Identify which cell holds the provided text, then report its [X, Y] central coordinate. 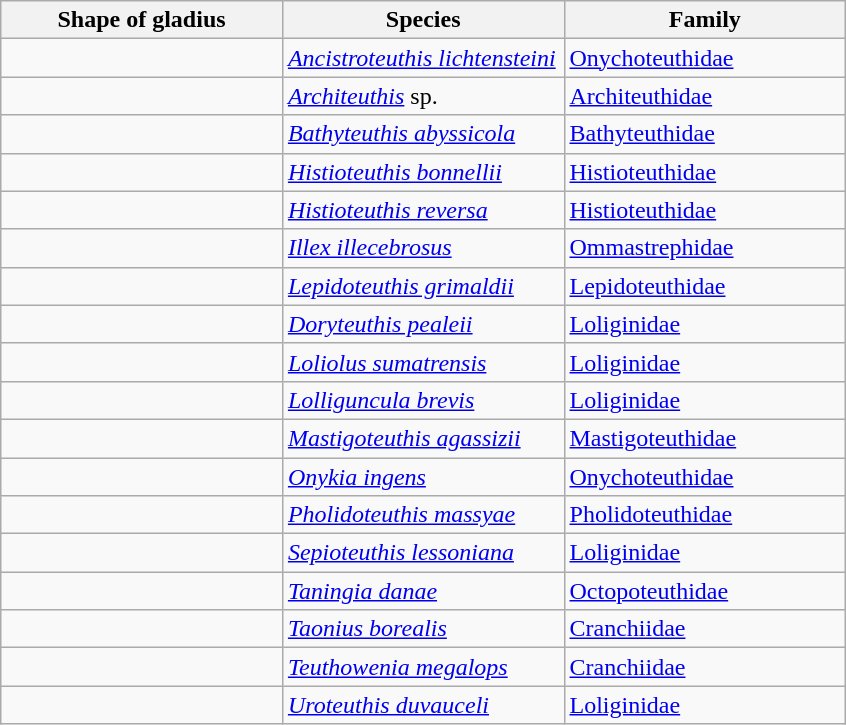
Onykia ingens [423, 477]
Illex illecebrosus [423, 248]
Octopoteuthidae [705, 591]
Lepidoteuthidae [705, 286]
Histioteuthis reversa [423, 210]
Sepioteuthis lessoniana [423, 553]
Teuthowenia megalops [423, 667]
Architeuthis sp. [423, 96]
Doryteuthis pealeii [423, 324]
Lolliguncula brevis [423, 400]
Pholidoteuthis massyae [423, 515]
Pholidoteuthidae [705, 515]
Lepidoteuthis grimaldii [423, 286]
Bathyteuthidae [705, 134]
Architeuthidae [705, 96]
Histioteuthis bonnellii [423, 172]
Taningia danae [423, 591]
Mastigoteuthis agassizii [423, 438]
Ommastrephidae [705, 248]
Bathyteuthis abyssicola [423, 134]
Ancistroteuthis lichtensteini [423, 58]
Family [705, 20]
Shape of gladius [142, 20]
Taonius borealis [423, 629]
Loliolus sumatrensis [423, 362]
Species [423, 20]
Mastigoteuthidae [705, 438]
Uroteuthis duvauceli [423, 705]
